Provide the [X, Y] coordinate of the cell's center where the given text is located.  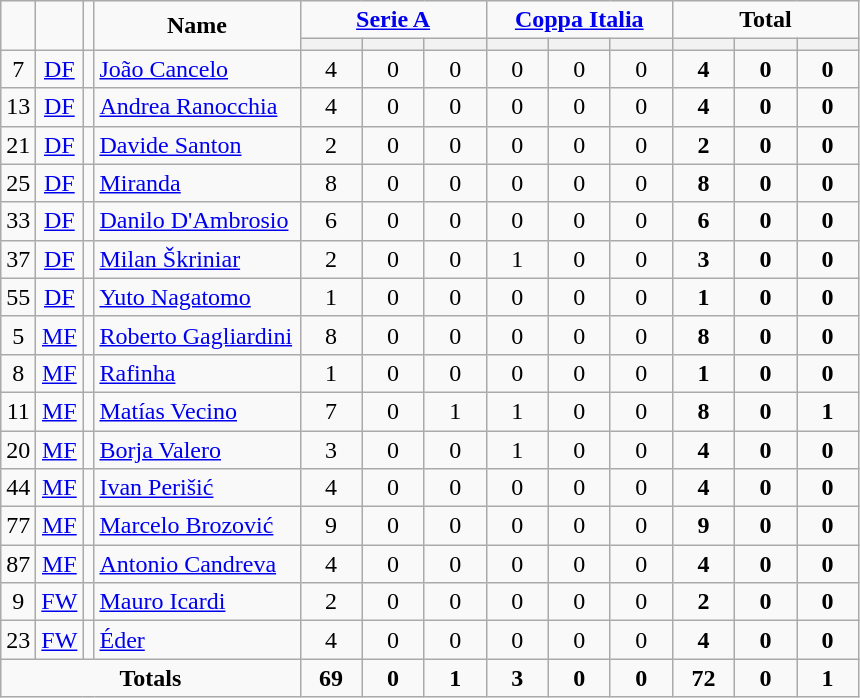
33 [18, 221]
Roberto Gagliardini [197, 335]
72 [703, 678]
Andrea Ranocchia [197, 107]
25 [18, 183]
21 [18, 145]
Totals [150, 678]
Yuto Nagatomo [197, 297]
13 [18, 107]
69 [331, 678]
João Cancelo [197, 69]
Mauro Icardi [197, 602]
87 [18, 564]
Name [197, 26]
23 [18, 640]
11 [18, 411]
Borja Valero [197, 449]
Miranda [197, 183]
77 [18, 526]
37 [18, 259]
Ivan Perišić [197, 488]
Éder [197, 640]
Total [765, 20]
Danilo D'Ambrosio [197, 221]
Coppa Italia [579, 20]
Antonio Candreva [197, 564]
Rafinha [197, 373]
Marcelo Brozović [197, 526]
5 [18, 335]
Serie A [393, 20]
Davide Santon [197, 145]
20 [18, 449]
55 [18, 297]
Matías Vecino [197, 411]
44 [18, 488]
Milan Škriniar [197, 259]
